Scan for the cell matching the given text and deliver its (X, Y) coordinate at center. 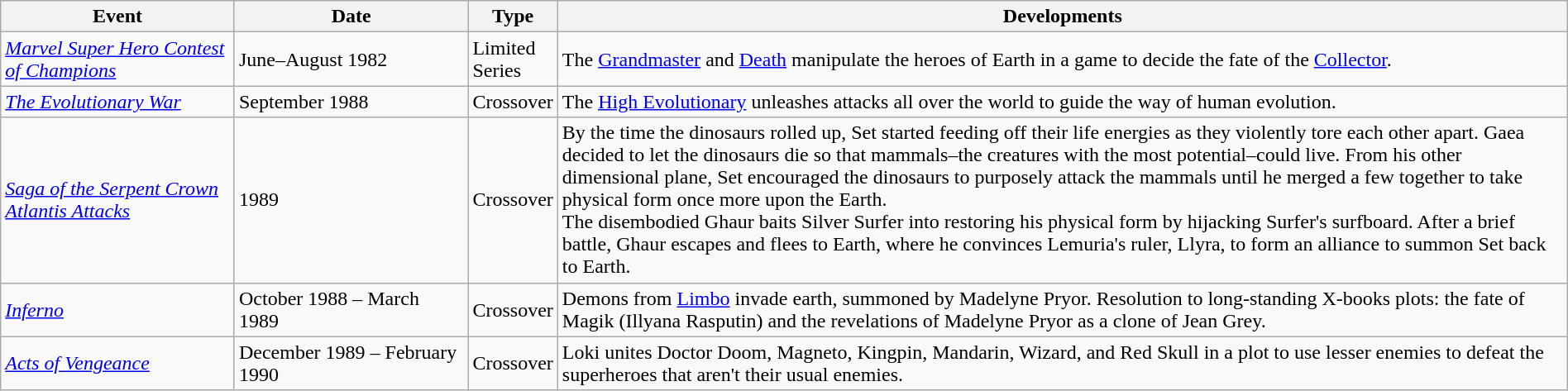
Saga of the Serpent CrownAtlantis Attacks (117, 200)
October 1988 – March 1989 (351, 309)
Event (117, 17)
Date (351, 17)
Acts of Vengeance (117, 364)
September 1988 (351, 102)
Marvel Super Hero Contest of Champions (117, 60)
June–August 1982 (351, 60)
1989 (351, 200)
The High Evolutionary unleashes attacks all over the world to guide the way of human evolution. (1062, 102)
Developments (1062, 17)
December 1989 – February 1990 (351, 364)
Limited Series (513, 60)
Inferno (117, 309)
Type (513, 17)
The Grandmaster and Death manipulate the heroes of Earth in a game to decide the fate of the Collector. (1062, 60)
The Evolutionary War (117, 102)
